Return (x, y) of the center of cell containing provided text 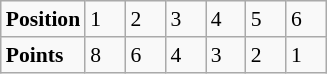
8 (105, 55)
5 (266, 19)
Points (43, 55)
Position (43, 19)
